Locate the cell with the specified text and output its (x, y) center coordinate. 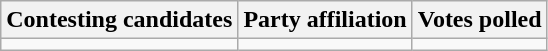
Party affiliation (325, 20)
Votes polled (480, 20)
Contesting candidates (120, 20)
